Extract the [x, y] coordinate from the center of the cell holding the provided text.  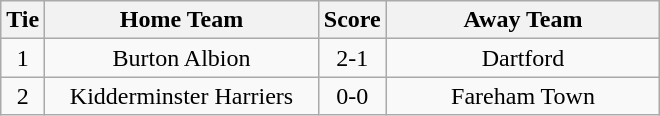
1 [23, 58]
Kidderminster Harriers [182, 96]
Fareham Town [523, 96]
Dartford [523, 58]
Score [352, 20]
2-1 [352, 58]
Away Team [523, 20]
Home Team [182, 20]
Burton Albion [182, 58]
Tie [23, 20]
2 [23, 96]
0-0 [352, 96]
